Return the [X, Y] coordinate for the center point of the cell that contains the specified text.  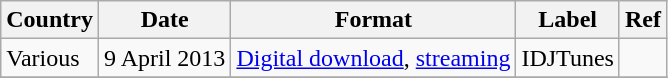
Date [164, 20]
IDJTunes [568, 58]
Format [374, 20]
Various [50, 58]
9 April 2013 [164, 58]
Country [50, 20]
Ref [642, 20]
Digital download, streaming [374, 58]
Label [568, 20]
